For the text-containing cell, return its midpoint in (x, y) coordinate format. 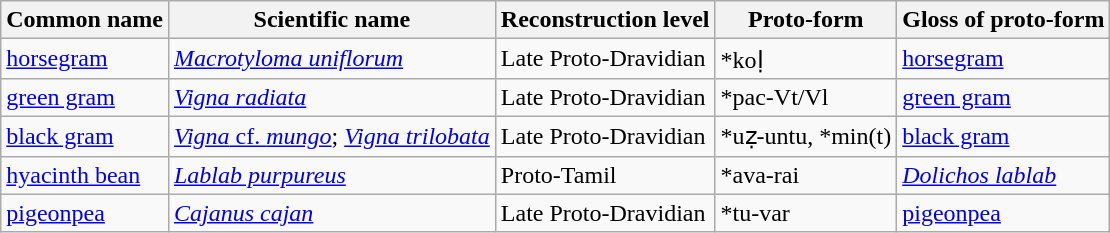
Macrotyloma uniflorum (332, 59)
*pac-Vt/Vl (806, 97)
Vigna radiata (332, 97)
hyacinth bean (85, 175)
Proto-Tamil (605, 175)
Proto-form (806, 20)
Reconstruction level (605, 20)
*koḷ (806, 59)
Common name (85, 20)
Dolichos lablab (1004, 175)
*tu-var (806, 213)
Scientific name (332, 20)
*ava-rai (806, 175)
*uẓ-untu, *min(t) (806, 136)
Cajanus cajan (332, 213)
Lablab purpureus (332, 175)
Gloss of proto-form (1004, 20)
Vigna cf. mungo; Vigna trilobata (332, 136)
